Output the (x, y) coordinate of the center of the cell containing the given text.  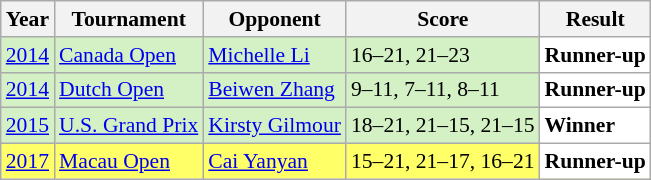
Cai Yanyan (274, 162)
Winner (596, 126)
U.S. Grand Prix (128, 126)
Beiwen Zhang (274, 90)
2017 (28, 162)
Tournament (128, 19)
Score (443, 19)
16–21, 21–23 (443, 55)
9–11, 7–11, 8–11 (443, 90)
Macau Open (128, 162)
15–21, 21–17, 16–21 (443, 162)
Dutch Open (128, 90)
Canada Open (128, 55)
Michelle Li (274, 55)
2015 (28, 126)
Opponent (274, 19)
Kirsty Gilmour (274, 126)
Year (28, 19)
Result (596, 19)
18–21, 21–15, 21–15 (443, 126)
